Scan for the cell matching the given text and deliver its (X, Y) coordinate at center. 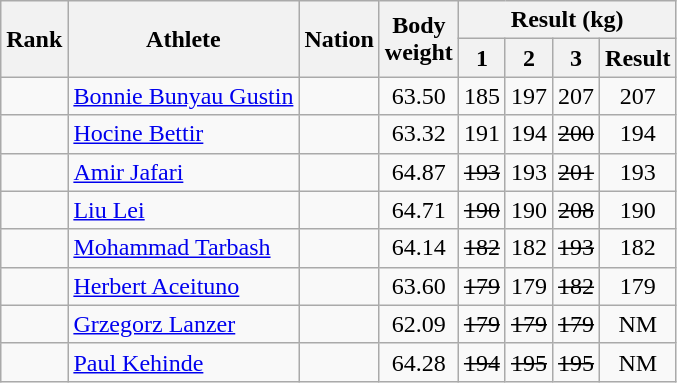
Grzegorz Lanzer (184, 324)
2 (528, 58)
Athlete (184, 39)
63.60 (418, 286)
63.32 (418, 134)
208 (576, 210)
Liu Lei (184, 210)
Mohammad Tarbash (184, 248)
Herbert Aceituno (184, 286)
64.87 (418, 172)
64.71 (418, 210)
64.14 (418, 248)
Paul Kehinde (184, 362)
63.50 (418, 96)
62.09 (418, 324)
Hocine Bettir (184, 134)
201 (576, 172)
Bodyweight (418, 39)
185 (482, 96)
Rank (34, 39)
64.28 (418, 362)
Bonnie Bunyau Gustin (184, 96)
Amir Jafari (184, 172)
3 (576, 58)
Nation (339, 39)
197 (528, 96)
Result (kg) (567, 20)
Result (638, 58)
200 (576, 134)
1 (482, 58)
191 (482, 134)
